From the cell containing the given text, extract its center point as [x, y] coordinate. 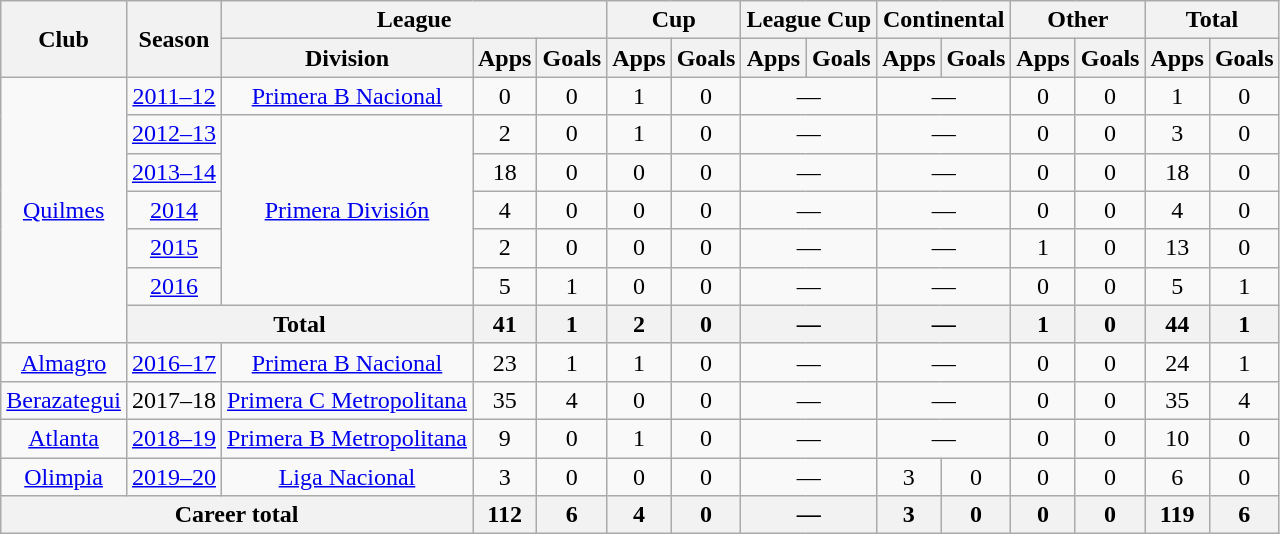
Continental [944, 20]
Olimpia [64, 477]
League Cup [809, 20]
10 [1177, 438]
44 [1177, 324]
Berazategui [64, 400]
13 [1177, 248]
2016–17 [174, 362]
Quilmes [64, 210]
Primera División [346, 210]
2013–14 [174, 172]
9 [504, 438]
24 [1177, 362]
41 [504, 324]
2019–20 [174, 477]
2017–18 [174, 400]
Cup [674, 20]
Other [1078, 20]
Season [174, 39]
Career total [237, 515]
112 [504, 515]
119 [1177, 515]
Liga Nacional [346, 477]
Primera B Metropolitana [346, 438]
23 [504, 362]
2016 [174, 286]
2015 [174, 248]
Almagro [64, 362]
2012–13 [174, 134]
Division [346, 58]
League [414, 20]
Club [64, 39]
Atlanta [64, 438]
Primera C Metropolitana [346, 400]
2014 [174, 210]
2011–12 [174, 96]
2018–19 [174, 438]
